Scan for the cell matching the given text and deliver its (x, y) coordinate at center. 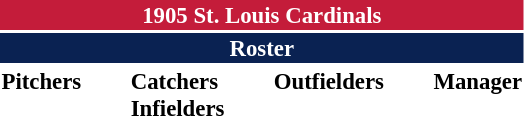
1905 St. Louis Cardinals (262, 15)
Roster (262, 48)
